Identify which cell holds the provided text, then report its (x, y) central coordinate. 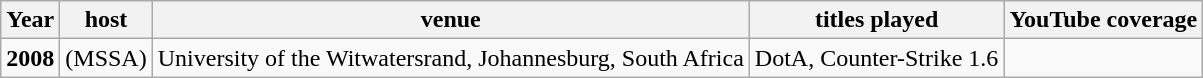
YouTube coverage (1104, 20)
(MSSA) (106, 58)
venue (450, 20)
University of the Witwatersrand, Johannesburg, South Africa (450, 58)
2008 (30, 58)
Year (30, 20)
titles played (876, 20)
host (106, 20)
DotA, Counter-Strike 1.6 (876, 58)
